Determine the [X, Y] coordinate at the center of the cell enclosing the given text.  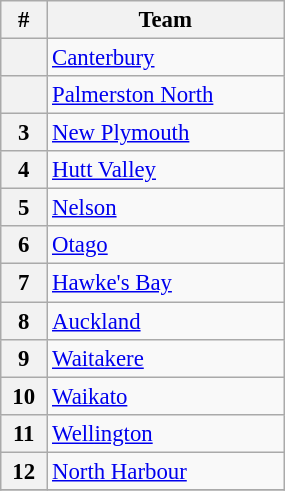
Canterbury [166, 58]
10 [24, 396]
8 [24, 321]
Team [166, 20]
Nelson [166, 208]
6 [24, 245]
North Harbour [166, 471]
Waitakere [166, 358]
# [24, 20]
9 [24, 358]
11 [24, 433]
Auckland [166, 321]
4 [24, 170]
5 [24, 208]
Palmerston North [166, 95]
New Plymouth [166, 133]
Hawke's Bay [166, 283]
12 [24, 471]
Otago [166, 245]
Waikato [166, 396]
Hutt Valley [166, 170]
Wellington [166, 433]
7 [24, 283]
3 [24, 133]
